Search for the cell housing the specified text and yield its [X, Y] center coordinate. 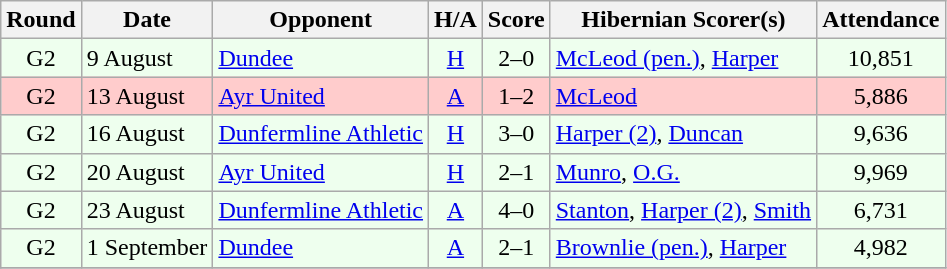
20 August [147, 172]
3–0 [516, 134]
9,636 [881, 134]
Harper (2), Duncan [683, 134]
Date [147, 20]
Brownlie (pen.), Harper [683, 248]
16 August [147, 134]
5,886 [881, 96]
10,851 [881, 58]
4,982 [881, 248]
13 August [147, 96]
2–0 [516, 58]
Score [516, 20]
Munro, O.G. [683, 172]
1 September [147, 248]
McLeod [683, 96]
McLeod (pen.), Harper [683, 58]
6,731 [881, 210]
Hibernian Scorer(s) [683, 20]
4–0 [516, 210]
9 August [147, 58]
H/A [456, 20]
9,969 [881, 172]
Attendance [881, 20]
Stanton, Harper (2), Smith [683, 210]
Round [41, 20]
23 August [147, 210]
Opponent [321, 20]
1–2 [516, 96]
